Extract the [x, y] coordinate from the center of the cell holding the provided text.  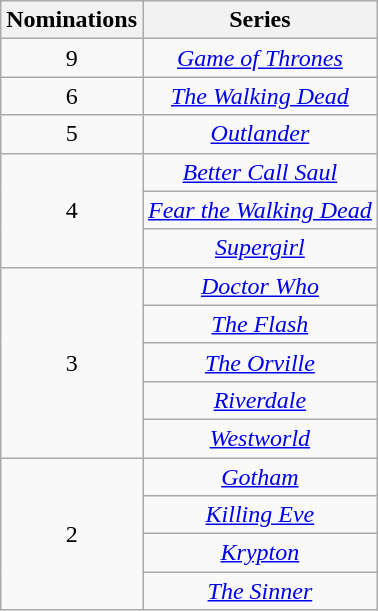
The Flash [260, 324]
The Walking Dead [260, 96]
Better Call Saul [260, 172]
9 [72, 58]
5 [72, 134]
Game of Thrones [260, 58]
4 [72, 210]
6 [72, 96]
Westworld [260, 438]
Doctor Who [260, 286]
Krypton [260, 553]
The Sinner [260, 591]
Supergirl [260, 248]
Outlander [260, 134]
Killing Eve [260, 515]
The Orville [260, 362]
2 [72, 534]
Riverdale [260, 400]
Gotham [260, 477]
3 [72, 362]
Fear the Walking Dead [260, 210]
Nominations [72, 20]
Series [260, 20]
